Scan for the cell matching the given text and deliver its [X, Y] coordinate at center. 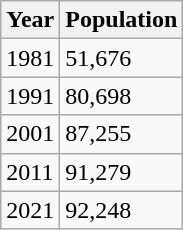
91,279 [122, 172]
92,248 [122, 210]
51,676 [122, 58]
2021 [30, 210]
1981 [30, 58]
1991 [30, 96]
2001 [30, 134]
87,255 [122, 134]
Year [30, 20]
80,698 [122, 96]
Population [122, 20]
2011 [30, 172]
